Find where the given text appears and provide that cell's center as [X, Y] coordinate. 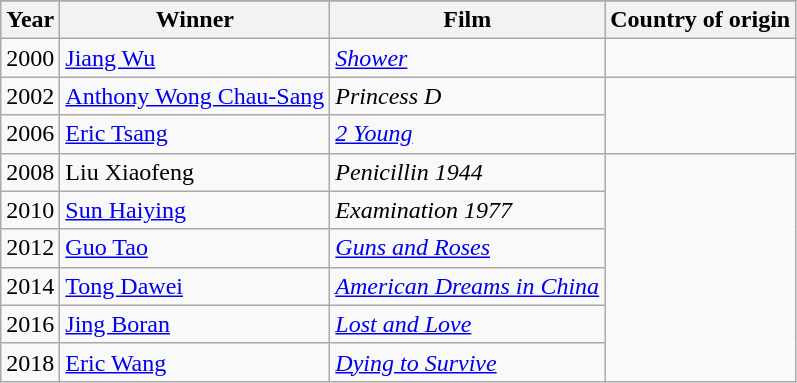
2006 [30, 134]
Guo Tao [195, 248]
Winner [195, 20]
Tong Dawei [195, 286]
2016 [30, 324]
2010 [30, 210]
Jing Boran [195, 324]
Guns and Roses [468, 248]
2008 [30, 172]
Liu Xiaofeng [195, 172]
Examination 1977 [468, 210]
Lost and Love [468, 324]
2000 [30, 58]
Year [30, 20]
Penicillin 1944 [468, 172]
Sun Haiying [195, 210]
2 Young [468, 134]
Film [468, 20]
Eric Wang [195, 362]
2002 [30, 96]
Shower [468, 58]
2012 [30, 248]
Jiang Wu [195, 58]
2018 [30, 362]
Eric Tsang [195, 134]
Anthony Wong Chau-Sang [195, 96]
2014 [30, 286]
Princess D [468, 96]
American Dreams in China [468, 286]
Dying to Survive [468, 362]
Country of origin [700, 20]
